Detect which cell encompasses the target text, then output its [X, Y] center coordinate. 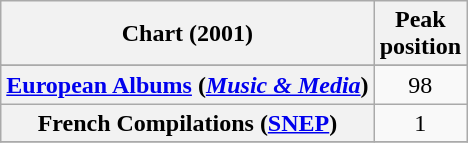
Chart (2001) [188, 34]
Peakposition [420, 34]
European Albums (Music & Media) [188, 85]
98 [420, 85]
French Compilations (SNEP) [188, 123]
1 [420, 123]
